Locate the cell with the specified text and output its [X, Y] center coordinate. 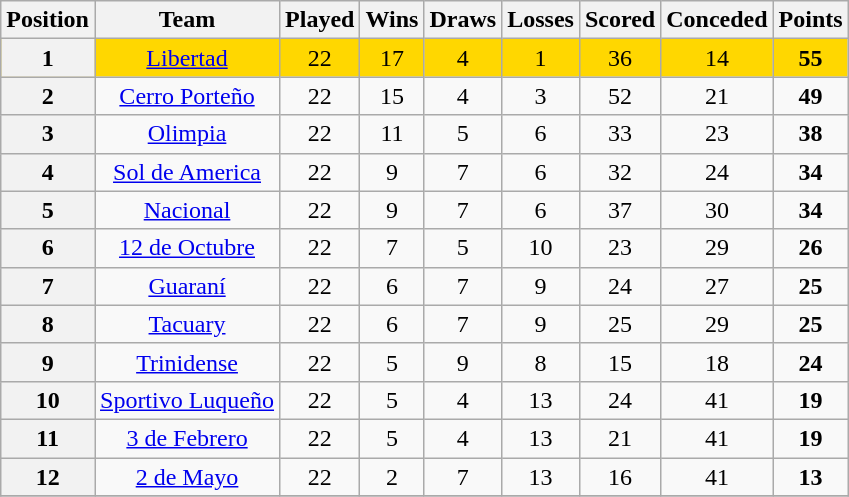
2 de Mayo [186, 477]
Sol de America [186, 172]
Cerro Porteño [186, 96]
27 [717, 286]
36 [620, 58]
Conceded [717, 20]
14 [717, 58]
3 de Febrero [186, 438]
33 [620, 134]
Scored [620, 20]
Losses [541, 20]
Team [186, 20]
Trinidense [186, 362]
12 [48, 477]
Libertad [186, 58]
Nacional [186, 210]
Sportivo Luqueño [186, 400]
18 [717, 362]
30 [717, 210]
Position [48, 20]
37 [620, 210]
Played [320, 20]
Olimpia [186, 134]
26 [810, 248]
49 [810, 96]
52 [620, 96]
Draws [463, 20]
32 [620, 172]
38 [810, 134]
Wins [392, 20]
Tacuary [186, 324]
17 [392, 58]
16 [620, 477]
Points [810, 20]
55 [810, 58]
12 de Octubre [186, 248]
Guaraní [186, 286]
